Identify which cell holds the provided text, then report its (X, Y) central coordinate. 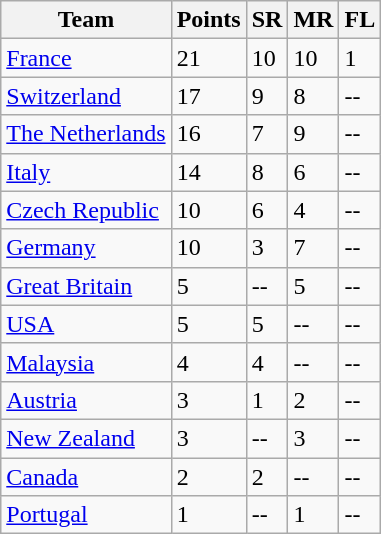
Great Britain (86, 286)
Germany (86, 248)
Points (208, 20)
Canada (86, 477)
Team (86, 20)
21 (208, 58)
Italy (86, 172)
Malaysia (86, 362)
17 (208, 96)
Portugal (86, 515)
USA (86, 324)
FL (360, 20)
France (86, 58)
The Netherlands (86, 134)
Austria (86, 400)
16 (208, 134)
Czech Republic (86, 210)
New Zealand (86, 438)
Switzerland (86, 96)
SR (267, 20)
MR (314, 20)
14 (208, 172)
